Output the [X, Y] coordinate of the center of the cell containing the given text.  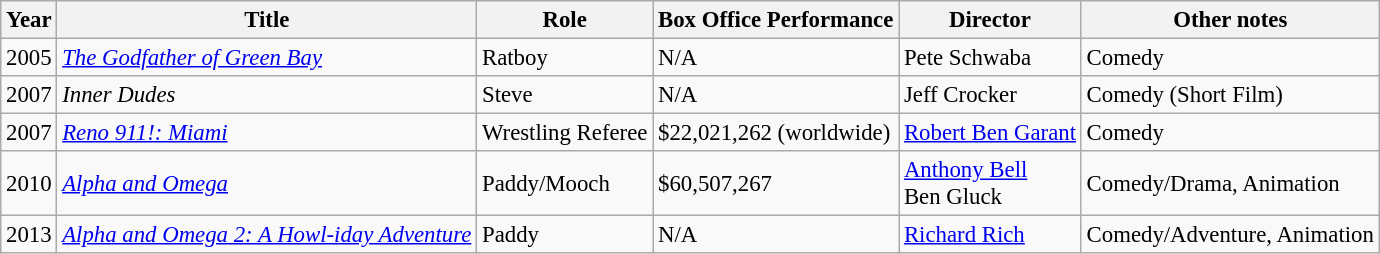
Ratboy [565, 58]
Wrestling Referee [565, 133]
Inner Dudes [267, 95]
Paddy/Mooch [565, 184]
Richard Rich [990, 235]
Role [565, 20]
Jeff Crocker [990, 95]
Title [267, 20]
2005 [29, 58]
Year [29, 20]
Comedy (Short Film) [1230, 95]
Alpha and Omega [267, 184]
$22,021,262 (worldwide) [776, 133]
Alpha and Omega 2: A Howl-iday Adventure [267, 235]
Reno 911!: Miami [267, 133]
Box Office Performance [776, 20]
2013 [29, 235]
Other notes [1230, 20]
Pete Schwaba [990, 58]
Director [990, 20]
Robert Ben Garant [990, 133]
Comedy/Drama, Animation [1230, 184]
$60,507,267 [776, 184]
Comedy/Adventure, Animation [1230, 235]
Anthony BellBen Gluck [990, 184]
Steve [565, 95]
Paddy [565, 235]
2010 [29, 184]
The Godfather of Green Bay [267, 58]
